Provide the [X, Y] coordinate of the cell's center where the given text is located.  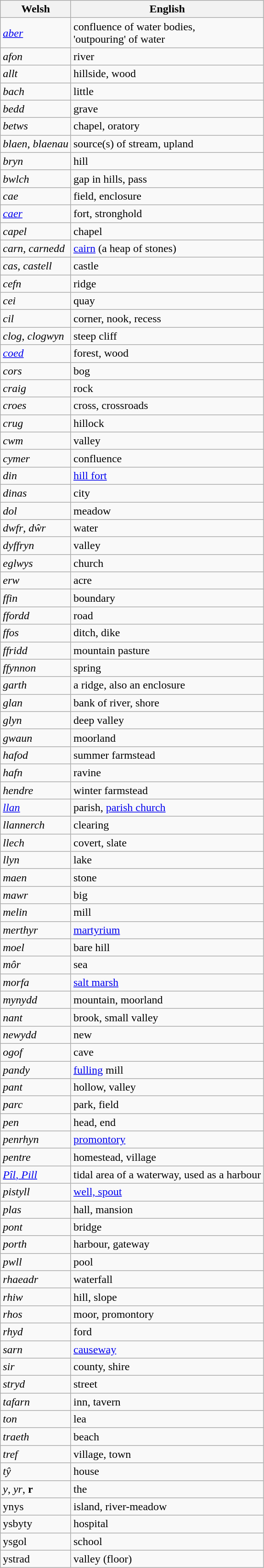
fulling mill [167, 1070]
stone [167, 878]
dinas [36, 493]
quay [167, 301]
lea [167, 1419]
pool [167, 1262]
betws [36, 126]
well, spout [167, 1192]
cas, castell [36, 266]
stryd [36, 1384]
rhaeadr [36, 1279]
pwll [36, 1262]
hollow, valley [167, 1087]
ffordd [36, 616]
the [167, 1489]
island, river-meadow [167, 1506]
school [167, 1541]
tŷ [36, 1472]
house [167, 1472]
mill [167, 913]
llyn [36, 860]
bridge [167, 1227]
rhiw [36, 1297]
steep cliff [167, 336]
salt marsh [167, 982]
county, shire [167, 1367]
ffin [36, 598]
clog, clogwyn [36, 336]
y, yr, r [36, 1489]
coed [36, 353]
sir [36, 1367]
summer farmstead [167, 755]
English [167, 9]
mountain, moorland [167, 1000]
glyn [36, 720]
corner, nook, recess [167, 319]
bwlch [36, 179]
meadow [167, 511]
blaen, blaenau [36, 144]
hillock [167, 423]
parc [36, 1105]
street [167, 1384]
parish, parish church [167, 808]
pant [36, 1087]
gwaun [36, 738]
park, field [167, 1105]
chapel [167, 231]
ffridd [36, 650]
caer [36, 213]
mynydd [36, 1000]
source(s) of stream, upland [167, 144]
waterfall [167, 1279]
cae [36, 196]
ditch, dike [167, 633]
clearing [167, 825]
hill, slope [167, 1297]
ysgol [36, 1541]
bare hill [167, 947]
moel [36, 947]
pen [36, 1122]
bog [167, 371]
traeth [36, 1437]
hillside, wood [167, 74]
penrhyn [36, 1140]
plas [36, 1210]
capel [36, 231]
martyrium [167, 930]
llan [36, 808]
pistyll [36, 1192]
grave [167, 109]
cwm [36, 441]
cairn (a heap of stones) [167, 249]
spring [167, 668]
croes [36, 406]
tidal area of a waterway, used as a harbour [167, 1175]
din [36, 476]
ravine [167, 773]
hospital [167, 1524]
rock [167, 388]
city [167, 493]
confluence [167, 458]
hafn [36, 773]
cefn [36, 284]
ton [36, 1419]
cei [36, 301]
new [167, 1035]
church [167, 563]
gap in hills, pass [167, 179]
garth [36, 685]
ffos [36, 633]
moor, promontory [167, 1314]
pont [36, 1227]
sarn [36, 1349]
harbour, gateway [167, 1244]
afon [36, 56]
confluence of water bodies,'outpouring' of water [167, 33]
morfa [36, 982]
homestead, village [167, 1157]
llannerch [36, 825]
nant [36, 1017]
castle [167, 266]
head, end [167, 1122]
lake [167, 860]
cymer [36, 458]
pentre [36, 1157]
melin [36, 913]
bank of river, shore [167, 703]
newydd [36, 1035]
brook, small valley [167, 1017]
ffynnon [36, 668]
dwfr, dŵr [36, 528]
big [167, 895]
ystrad [36, 1559]
hafod [36, 755]
Welsh [36, 9]
maen [36, 878]
promontory [167, 1140]
dol [36, 511]
hall, mansion [167, 1210]
tref [36, 1454]
water [167, 528]
erw [36, 581]
llech [36, 843]
village, town [167, 1454]
field, enclosure [167, 196]
ridge [167, 284]
ysbyty [36, 1524]
cave [167, 1052]
acre [167, 581]
hill fort [167, 476]
glan [36, 703]
winter farmstead [167, 790]
fort, stronghold [167, 213]
allt [36, 74]
carn, carnedd [36, 249]
causeway [167, 1349]
craig [36, 388]
rhyd [36, 1332]
a ridge, also an enclosure [167, 685]
porth [36, 1244]
valley (floor) [167, 1559]
pandy [36, 1070]
moorland [167, 738]
bryn [36, 161]
inn, tavern [167, 1402]
eglwys [36, 563]
hill [167, 161]
cross, crossroads [167, 406]
forest, wood [167, 353]
river [167, 56]
aber [36, 33]
mawr [36, 895]
crug [36, 423]
cil [36, 319]
cors [36, 371]
road [167, 616]
tafarn [36, 1402]
dyffryn [36, 546]
mountain pasture [167, 650]
rhos [36, 1314]
merthyr [36, 930]
hendre [36, 790]
boundary [167, 598]
ogof [36, 1052]
deep valley [167, 720]
little [167, 91]
ynys [36, 1506]
ford [167, 1332]
sea [167, 965]
bach [36, 91]
covert, slate [167, 843]
môr [36, 965]
bedd [36, 109]
Pîl, Pill [36, 1175]
beach [167, 1437]
chapel, oratory [167, 126]
